Scan for the cell matching the given text and deliver its (X, Y) coordinate at center. 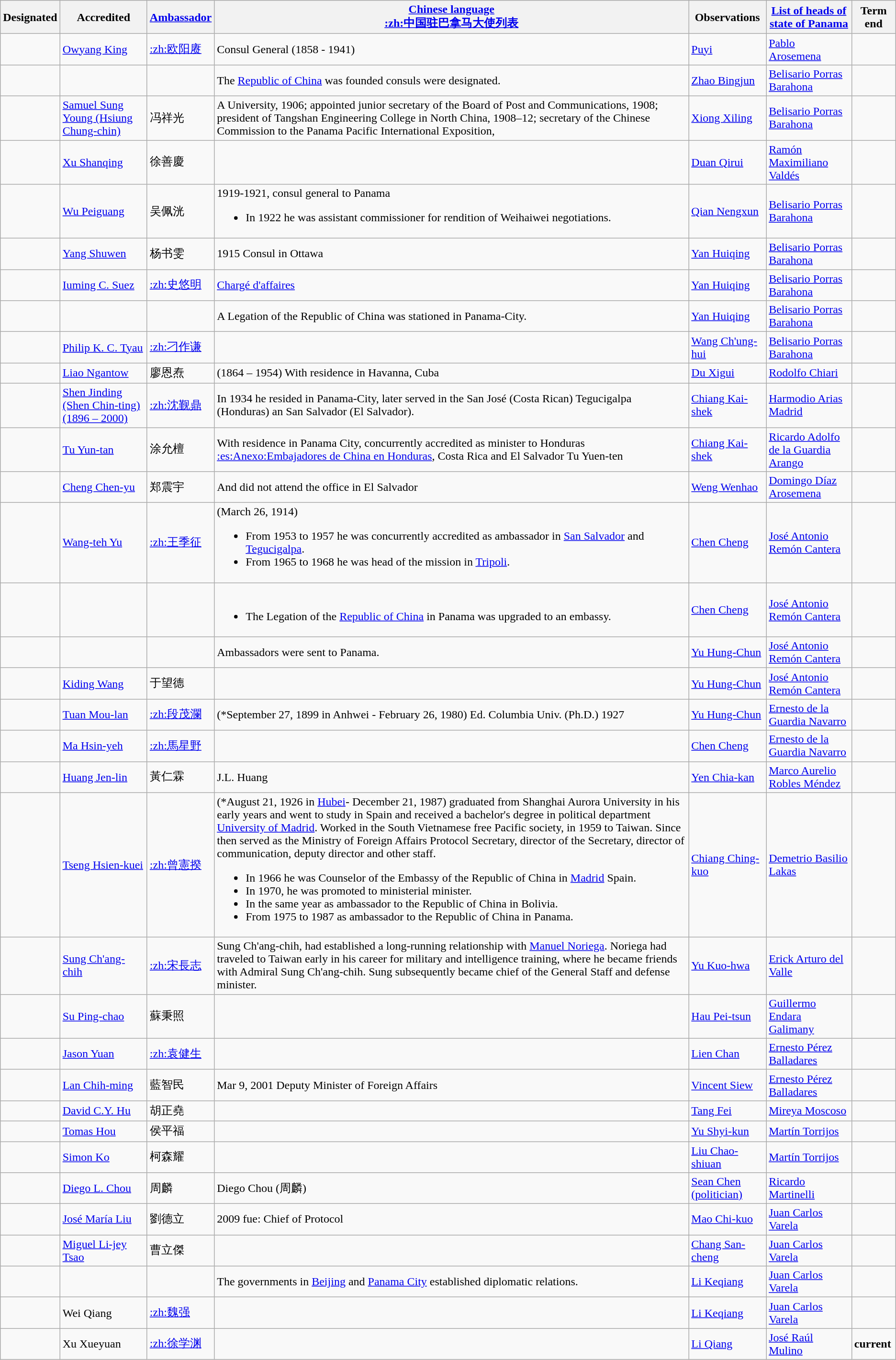
Tuan Mou-lan (103, 714)
Yen Chia-kan (728, 777)
Lien Chan (728, 1054)
1919-1921, consul general to PanamaIn 1922 he was assistant commissioner for rendition of Weihaiwei negotiations. (452, 212)
Xu Xueyuan (103, 1344)
藍智民 (180, 1085)
Yu Shyi-kun (728, 1131)
Sung Ch'ang-chih (103, 965)
Lan Chih-ming (103, 1085)
Yu Kuo-hwa (728, 965)
廖恩焘 (180, 374)
Liao Ngantow (103, 374)
Consul General (1858 - 1941) (452, 49)
(1864 – 1954) With residence in Havanna, Cuba (452, 374)
Chargé d'affaires (452, 285)
:zh:王季征 (180, 543)
The Legation of the Republic of China in Panama was upgraded to an embassy. (452, 610)
1915 Consul in Ottawa (452, 254)
Sean Chen (politician) (728, 1189)
The Republic of China was founded consuls were designated. (452, 80)
吴佩洸 (180, 212)
曹立傑 (180, 1251)
José María Liu (103, 1219)
Hau Pei-tsun (728, 1016)
Tseng Hsien-kuei (103, 865)
Domingo Díaz Arosemena (809, 487)
Wang Ch'ung-hui (728, 348)
Iuming C. Suez (103, 285)
Du Xigui (728, 374)
Xu Shanqing (103, 162)
List of heads of state of Panama (809, 17)
Wang-teh Yu (103, 543)
于望德 (180, 684)
A Legation of the Republic of China was stationed in Panama-City. (452, 316)
The governments in Beijing and Panama City established diplomatic relations. (452, 1281)
Tu Yun-tan (103, 449)
Accredited (103, 17)
Cheng Chen-yu (103, 487)
Designated (30, 17)
:zh:袁健生 (180, 1054)
柯森耀 (180, 1157)
In 1934 he resided in Panama-City, later served in the San José (Costa Rican) Tegucigalpa (Honduras) an San Salvador (El Salvador). (452, 405)
劉德立 (180, 1219)
Ambassador (180, 17)
Miguel Li-jey Tsao (103, 1251)
José Raúl Mulino (809, 1344)
Jason Yuan (103, 1054)
:zh:欧阳赓 (180, 49)
涂允檀 (180, 449)
Huang Jen-lin (103, 777)
侯平福 (180, 1131)
Zhao Bingjun (728, 80)
Mireya Moscoso (809, 1111)
Ma Hsin-yeh (103, 746)
:zh:沈觐鼎 (180, 405)
Demetrio Basilio Lakas (809, 865)
Shen Jinding (Shen Chin-ting) (1896 – 2000) (103, 405)
Xiong Xiling (728, 118)
Tomas Hou (103, 1131)
Wei Qiang (103, 1313)
Diego Chou (周麟) (452, 1189)
Chinese language :zh:中国驻巴拿马大使列表 (452, 17)
Tang Fei (728, 1111)
黃仁霖 (180, 777)
Erick Arturo del Valle (809, 965)
Observations (728, 17)
Harmodio Arias Madrid (809, 405)
Chiang Ching-kuo (728, 865)
Mar 9, 2001 Deputy Minister of Foreign Affairs (452, 1085)
Duan Qirui (728, 162)
Guillermo Endara Galimany (809, 1016)
Liu Chao-shiuan (728, 1157)
Weng Wenhao (728, 487)
冯祥光 (180, 118)
Wu Peiguang (103, 212)
Su Ping-chao (103, 1016)
Pablo Arosemena (809, 49)
Marco Aurelio Robles Méndez (809, 777)
Ramón Maximiliano Valdés (809, 162)
:zh:段茂瀾 (180, 714)
2009 fue: Chief of Protocol (452, 1219)
Li Qiang (728, 1344)
(*September 27, 1899 in Anhwei - February 26, 1980) Ed. Columbia Univ. (Ph.D.) 1927 (452, 714)
Ambassadors were sent to Panama. (452, 652)
杨书雯 (180, 254)
Ricardo Adolfo de la Guardia Arango (809, 449)
J.L. Huang (452, 777)
Owyang King (103, 49)
:zh:史悠明 (180, 285)
:zh:魏强 (180, 1313)
:zh:宋長志 (180, 965)
Chang San-cheng (728, 1251)
Ricardo Martinelli (809, 1189)
周麟 (180, 1189)
胡正堯 (180, 1111)
Term end (874, 17)
:zh:馬星野 (180, 746)
Mao Chi-kuo (728, 1219)
Diego L. Chou (103, 1189)
Puyi (728, 49)
:zh:曾憲揆 (180, 865)
Kiding Wang (103, 684)
Samuel Sung Young (Hsiung Chung-chin) (103, 118)
Philip K. C. Tyau (103, 348)
And did not attend the office in El Salvador (452, 487)
郑震宇 (180, 487)
Simon Ko (103, 1157)
Vincent Siew (728, 1085)
:zh:刁作谦 (180, 348)
Rodolfo Chiari (809, 374)
David C.Y. Hu (103, 1111)
:zh:徐学渊 (180, 1344)
Qian Nengxun (728, 212)
current (874, 1344)
蘇秉照 (180, 1016)
Yang Shuwen (103, 254)
徐善慶 (180, 162)
